Locate the cell with the specified text and output its [x, y] center coordinate. 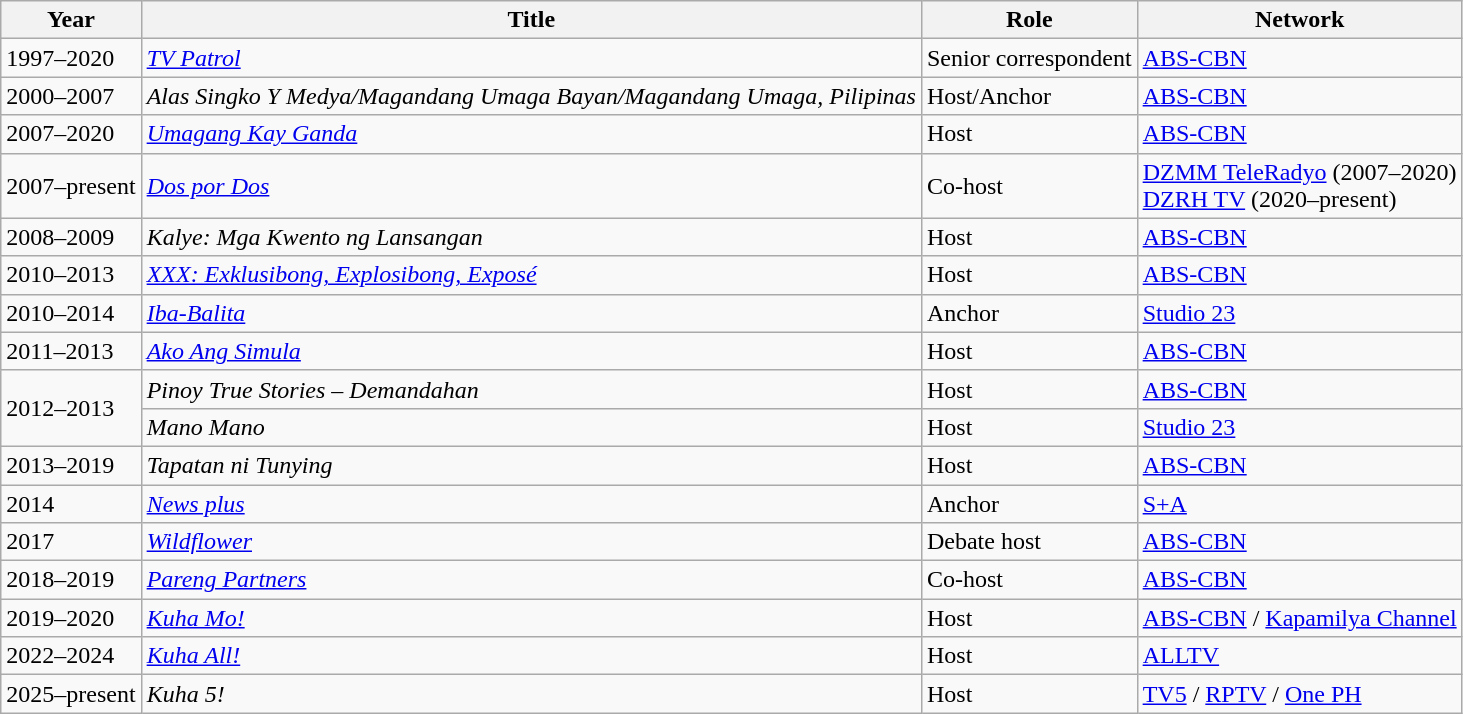
Host/Anchor [1029, 96]
Pareng Partners [531, 580]
Year [71, 20]
2008–2009 [71, 237]
Senior correspondent [1029, 58]
Debate host [1029, 542]
2010–2013 [71, 275]
Kuha 5! [531, 694]
Mano Mano [531, 427]
2014 [71, 503]
2012–2013 [71, 408]
Tapatan ni Tunying [531, 465]
Dos por Dos [531, 186]
News plus [531, 503]
2007–2020 [71, 134]
Wildflower [531, 542]
ALLTV [1300, 656]
ABS-CBN / Kapamilya Channel [1300, 618]
Umagang Kay Ganda [531, 134]
Network [1300, 20]
Alas Singko Y Medya/Magandang Umaga Bayan/Magandang Umaga, Pilipinas [531, 96]
2007–present [71, 186]
Role [1029, 20]
2017 [71, 542]
Title [531, 20]
TV5 / RPTV / One PH [1300, 694]
2022–2024 [71, 656]
TV Patrol [531, 58]
2000–2007 [71, 96]
Ako Ang Simula [531, 351]
2011–2013 [71, 351]
Pinoy True Stories – Demandahan [531, 389]
2013–2019 [71, 465]
Kuha All! [531, 656]
2018–2019 [71, 580]
XXX: Exklusibong, Explosibong, Exposé [531, 275]
2019–2020 [71, 618]
Iba-Balita [531, 313]
1997–2020 [71, 58]
2025–present [71, 694]
S+A [1300, 503]
Kuha Mo! [531, 618]
2010–2014 [71, 313]
DZMM TeleRadyo (2007–2020)DZRH TV (2020–present) [1300, 186]
Kalye: Mga Kwento ng Lansangan [531, 237]
